Return (X, Y) of the center of cell containing provided text 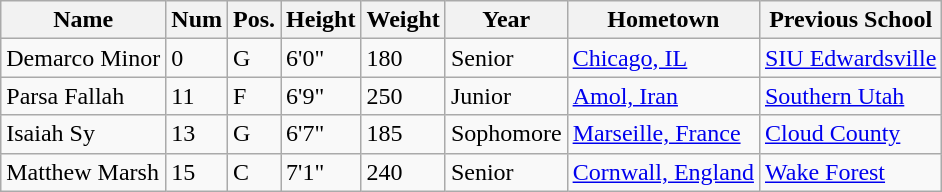
Junior (506, 96)
250 (403, 96)
Marseille, France (663, 134)
6'0" (321, 58)
SIU Edwardsville (850, 58)
Southern Utah (850, 96)
13 (197, 134)
Demarco Minor (84, 58)
Matthew Marsh (84, 172)
Cornwall, England (663, 172)
7'1" (321, 172)
Name (84, 20)
F (254, 96)
240 (403, 172)
6'9" (321, 96)
C (254, 172)
0 (197, 58)
Amol, Iran (663, 96)
Height (321, 20)
180 (403, 58)
Parsa Fallah (84, 96)
Pos. (254, 20)
Sophomore (506, 134)
Wake Forest (850, 172)
185 (403, 134)
Chicago, IL (663, 58)
Cloud County (850, 134)
Num (197, 20)
Isaiah Sy (84, 134)
6'7" (321, 134)
Previous School (850, 20)
15 (197, 172)
Year (506, 20)
Hometown (663, 20)
Weight (403, 20)
11 (197, 96)
